Find where the given text appears and provide that cell's center as (x, y) coordinate. 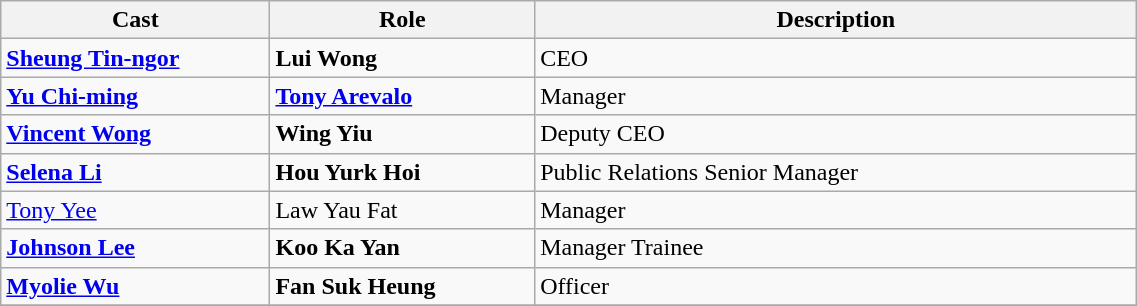
Vincent Wong (136, 134)
Fan Suk Heung (402, 286)
Wing Yiu (402, 134)
Lui Wong (402, 58)
Cast (136, 20)
Officer (836, 286)
Yu Chi-ming (136, 96)
Tony Arevalo (402, 96)
Myolie Wu (136, 286)
Description (836, 20)
Selena Li (136, 172)
Johnson Lee (136, 248)
Hou Yurk Hoi (402, 172)
Sheung Tin-ngor (136, 58)
Tony Yee (136, 210)
CEO (836, 58)
Manager Trainee (836, 248)
Role (402, 20)
Deputy CEO (836, 134)
Koo Ka Yan (402, 248)
Public Relations Senior Manager (836, 172)
Law Yau Fat (402, 210)
